Provide the (x, y) coordinate of the cell's center where the given text is located.  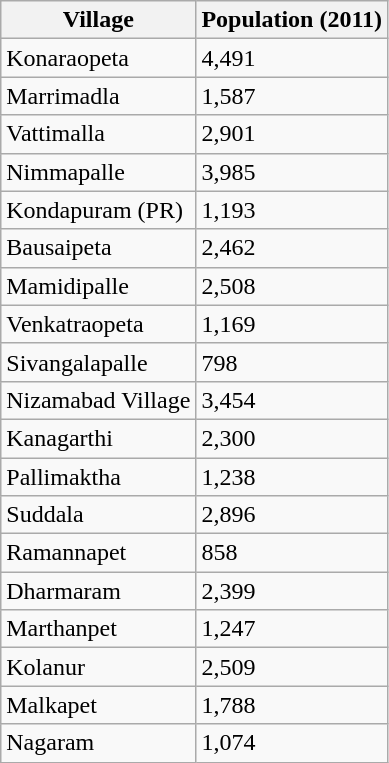
Marthanpet (98, 629)
Village (98, 20)
Kanagarthi (98, 438)
2,399 (292, 591)
2,508 (292, 286)
Kolanur (98, 667)
Pallimaktha (98, 477)
858 (292, 553)
3,454 (292, 400)
2,901 (292, 134)
Vattimalla (98, 134)
Population (2011) (292, 20)
3,985 (292, 172)
1,587 (292, 96)
798 (292, 362)
Nagaram (98, 743)
2,896 (292, 515)
Marrimadla (98, 96)
Mamidipalle (98, 286)
Nizamabad Village (98, 400)
Venkatraopeta (98, 324)
2,300 (292, 438)
Konaraopeta (98, 58)
Suddala (98, 515)
Bausaipeta (98, 248)
Sivangalapalle (98, 362)
1,247 (292, 629)
1,169 (292, 324)
2,462 (292, 248)
Nimmapalle (98, 172)
1,193 (292, 210)
Malkapet (98, 705)
Dharmaram (98, 591)
1,238 (292, 477)
2,509 (292, 667)
Kondapuram (PR) (98, 210)
1,788 (292, 705)
1,074 (292, 743)
4,491 (292, 58)
Ramannapet (98, 553)
